Pinpoint the cell where the given text exists, returning its [X, Y] midpoint coordinate. 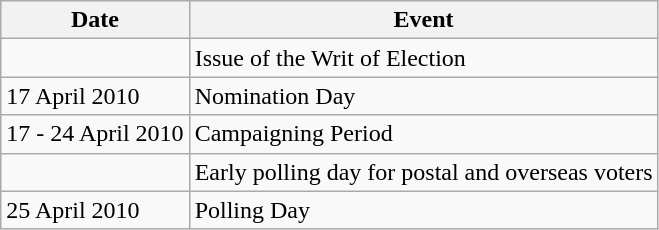
17 - 24 April 2010 [95, 134]
25 April 2010 [95, 210]
Campaigning Period [424, 134]
Date [95, 20]
Event [424, 20]
17 April 2010 [95, 96]
Nomination Day [424, 96]
Polling Day [424, 210]
Issue of the Writ of Election [424, 58]
Early polling day for postal and overseas voters [424, 172]
